Search for the cell housing the specified text and yield its [X, Y] center coordinate. 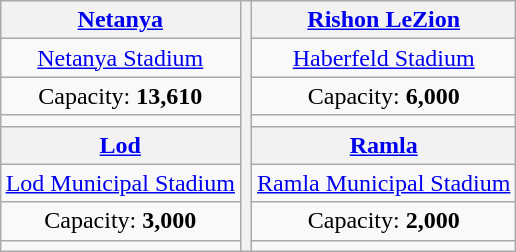
Ramla [384, 145]
Capacity: 6,000 [384, 96]
Capacity: 3,000 [120, 221]
Rishon LeZion [384, 20]
Ramla Municipal Stadium [384, 183]
Capacity: 13,610 [120, 96]
Netanya Stadium [120, 58]
Lod Municipal Stadium [120, 183]
Lod [120, 145]
Netanya [120, 20]
Capacity: 2,000 [384, 221]
Haberfeld Stadium [384, 58]
